Determine the [x, y] coordinate at the center of the cell enclosing the given text.  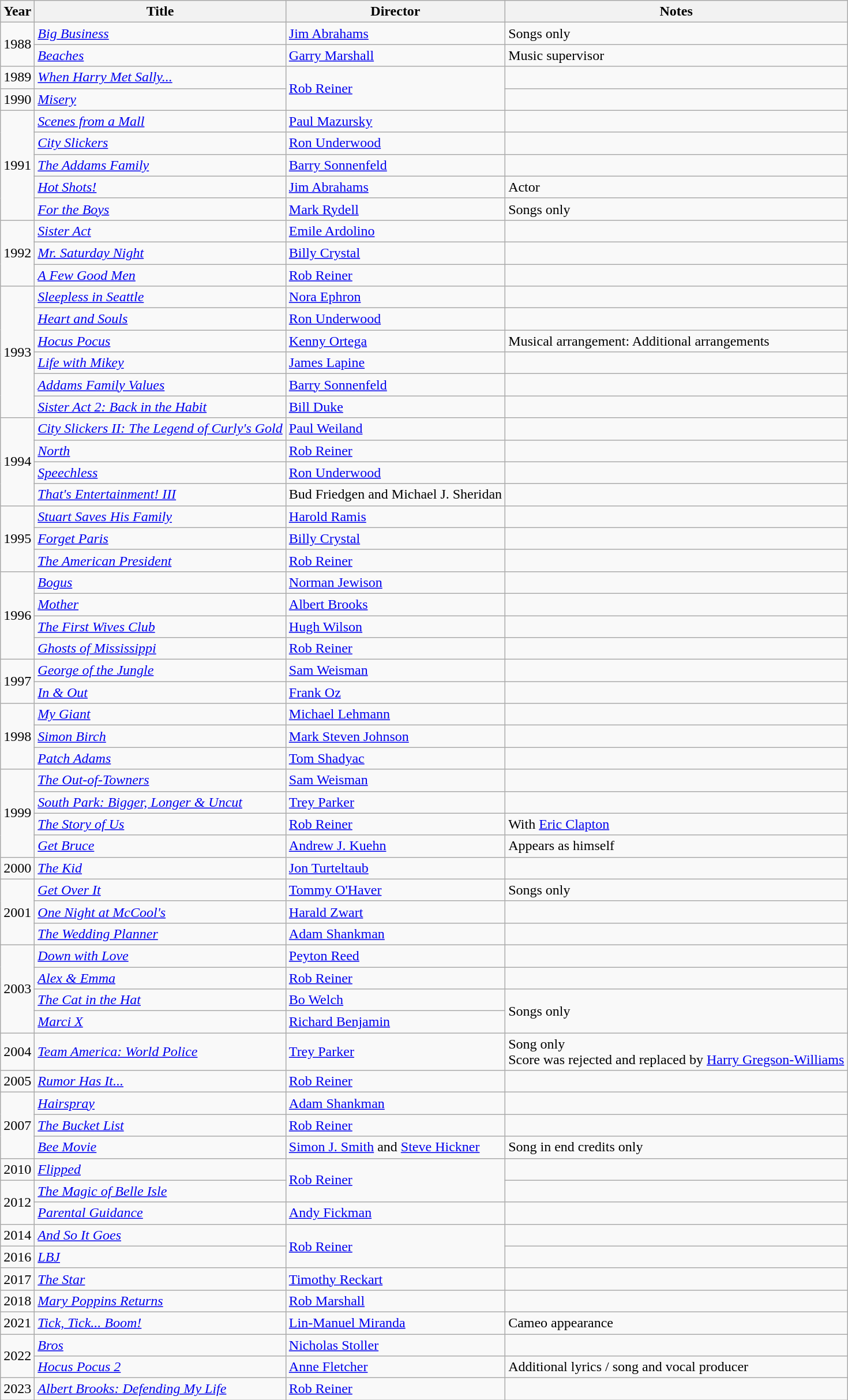
Forget Paris [160, 538]
The Kid [160, 868]
Tick, Tick... Boom! [160, 1323]
The Star [160, 1279]
LBJ [160, 1257]
The Bucket List [160, 1125]
Misery [160, 99]
2017 [17, 1279]
Bill Duke [395, 407]
One Night at McCool's [160, 912]
And So It Goes [160, 1235]
Mark Rydell [395, 209]
Beaches [160, 55]
Simon J. Smith and Steve Hickner [395, 1147]
Scenes from a Mall [160, 121]
Hocus Pocus 2 [160, 1367]
Tom Shadyac [395, 758]
2014 [17, 1235]
Norman Jewison [395, 582]
Mother [160, 604]
Notes [676, 12]
Frank Oz [395, 692]
Rumor Has It... [160, 1081]
The First Wives Club [160, 626]
Simon Birch [160, 736]
Heart and Souls [160, 319]
Hocus Pocus [160, 341]
2016 [17, 1257]
Emile Ardolino [395, 231]
Life with Mikey [160, 363]
In & Out [160, 692]
Get Bruce [160, 846]
The American President [160, 560]
1997 [17, 682]
Actor [676, 187]
The Cat in the Hat [160, 1000]
2004 [17, 1051]
Bo Welch [395, 1000]
Addams Family Values [160, 385]
With Eric Clapton [676, 824]
Song in end credits only [676, 1147]
The Addams Family [160, 165]
Sleepless in Seattle [160, 297]
Flipped [160, 1169]
Music supervisor [676, 55]
1998 [17, 736]
When Harry Met Sally... [160, 77]
Hot Shots! [160, 187]
The Story of Us [160, 824]
Song only Score was rejected and replaced by Harry Gregson-Williams [676, 1051]
Down with Love [160, 956]
Big Business [160, 33]
2000 [17, 868]
Garry Marshall [395, 55]
Stuart Saves His Family [160, 516]
1995 [17, 538]
2023 [17, 1389]
Get Over It [160, 890]
2010 [17, 1169]
Jon Turteltaub [395, 868]
Kenny Ortega [395, 341]
Albert Brooks [395, 604]
Mary Poppins Returns [160, 1301]
Ghosts of Mississippi [160, 649]
Harold Ramis [395, 516]
Mr. Saturday Night [160, 253]
2018 [17, 1301]
Paul Mazursky [395, 121]
1991 [17, 165]
2001 [17, 912]
Cameo appearance [676, 1323]
2022 [17, 1356]
Michael Lehmann [395, 714]
2003 [17, 989]
Andrew J. Kuehn [395, 846]
That's Entertainment! III [160, 495]
My Giant [160, 714]
Richard Benjamin [395, 1022]
1994 [17, 462]
The Out-of-Towners [160, 780]
2021 [17, 1323]
George of the Jungle [160, 671]
Additional lyrics / song and vocal producer [676, 1367]
1996 [17, 615]
For the Boys [160, 209]
Year [17, 12]
Marci X [160, 1022]
1988 [17, 44]
Team America: World Police [160, 1051]
Mark Steven Johnson [395, 736]
Director [395, 12]
Peyton Reed [395, 956]
South Park: Bigger, Longer & Uncut [160, 802]
James Lapine [395, 363]
Hairspray [160, 1103]
Tommy O'Haver [395, 890]
Rob Marshall [395, 1301]
City Slickers [160, 143]
Bros [160, 1345]
Paul Weiland [395, 429]
Parental Guidance [160, 1213]
2005 [17, 1081]
Anne Fletcher [395, 1367]
The Magic of Belle Isle [160, 1191]
Speechless [160, 473]
Appears as himself [676, 846]
Bogus [160, 582]
Alex & Emma [160, 978]
Lin-Manuel Miranda [395, 1323]
A Few Good Men [160, 275]
Andy Fickman [395, 1213]
Sister Act [160, 231]
1992 [17, 253]
Albert Brooks: Defending My Life [160, 1389]
Timothy Reckart [395, 1279]
Harald Zwart [395, 912]
1990 [17, 99]
Patch Adams [160, 758]
The Wedding Planner [160, 934]
Hugh Wilson [395, 626]
Sister Act 2: Back in the Habit [160, 407]
Bud Friedgen and Michael J. Sheridan [395, 495]
Nora Ephron [395, 297]
1993 [17, 352]
2012 [17, 1202]
1999 [17, 813]
1989 [17, 77]
2007 [17, 1125]
Bee Movie [160, 1147]
Title [160, 12]
North [160, 451]
Musical arrangement: Additional arrangements [676, 341]
City Slickers II: The Legend of Curly's Gold [160, 429]
Nicholas Stoller [395, 1345]
